Pinpoint the cell where the given text exists, returning its (X, Y) midpoint coordinate. 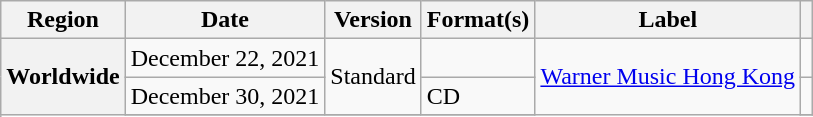
December 30, 2021 (225, 96)
Region (63, 20)
Worldwide (63, 77)
Version (373, 20)
Format(s) (478, 20)
December 22, 2021 (225, 58)
Warner Music Hong Kong (668, 77)
Date (225, 20)
Label (668, 20)
Standard (373, 77)
CD (478, 96)
